Pinpoint the cell where the given text exists, returning its [X, Y] midpoint coordinate. 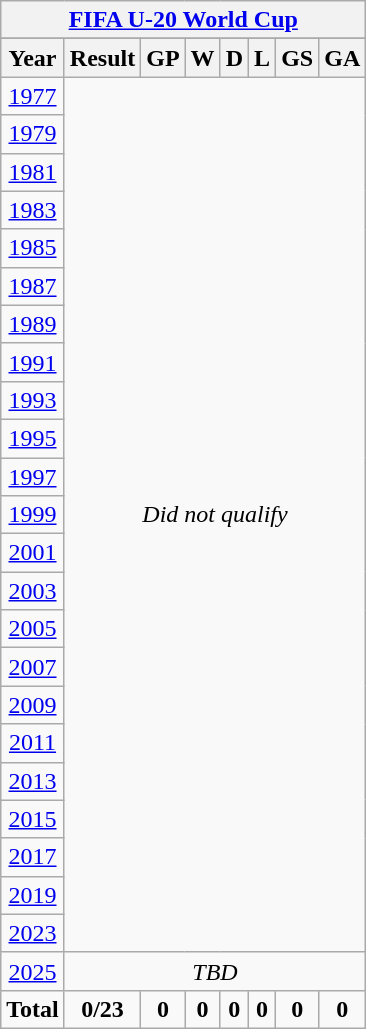
L [262, 58]
D [234, 58]
2003 [33, 591]
GA [342, 58]
1985 [33, 248]
FIFA U-20 World Cup [184, 20]
1979 [33, 134]
1993 [33, 400]
Did not qualify [214, 514]
2007 [33, 667]
1977 [33, 96]
0/23 [102, 1009]
2019 [33, 895]
Year [33, 58]
2001 [33, 553]
1987 [33, 286]
2015 [33, 819]
2011 [33, 743]
2025 [33, 971]
1981 [33, 172]
Total [33, 1009]
W [202, 58]
Result [102, 58]
2023 [33, 933]
TBD [214, 971]
GP [163, 58]
GS [298, 58]
2009 [33, 705]
1999 [33, 515]
1991 [33, 362]
2005 [33, 629]
1989 [33, 324]
2013 [33, 781]
2017 [33, 857]
1983 [33, 210]
1995 [33, 438]
1997 [33, 477]
